Determine the (X, Y) coordinate at the center of the cell enclosing the given text.  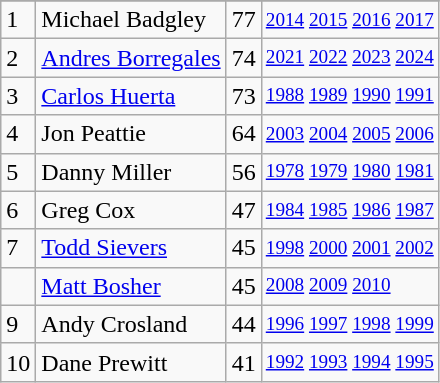
2 (18, 58)
1996 1997 1998 1999 (350, 324)
41 (244, 362)
1984 1985 1986 1987 (350, 210)
Matt Bosher (131, 286)
Greg Cox (131, 210)
Michael Badgley (131, 20)
Todd Sievers (131, 248)
1 (18, 20)
Danny Miller (131, 172)
44 (244, 324)
1978 1979 1980 1981 (350, 172)
2014 2015 2016 2017 (350, 20)
2021 2022 2023 2024 (350, 58)
1988 1989 1990 1991 (350, 96)
73 (244, 96)
56 (244, 172)
5 (18, 172)
2003 2004 2005 2006 (350, 134)
6 (18, 210)
Dane Prewitt (131, 362)
Andy Crosland (131, 324)
74 (244, 58)
10 (18, 362)
Jon Peattie (131, 134)
77 (244, 20)
64 (244, 134)
47 (244, 210)
4 (18, 134)
9 (18, 324)
1998 2000 2001 2002 (350, 248)
7 (18, 248)
Andres Borregales (131, 58)
Carlos Huerta (131, 96)
1992 1993 1994 1995 (350, 362)
2008 2009 2010 (350, 286)
3 (18, 96)
